Capture the cell that displays the provided text and extract its (X, Y) central coordinate. 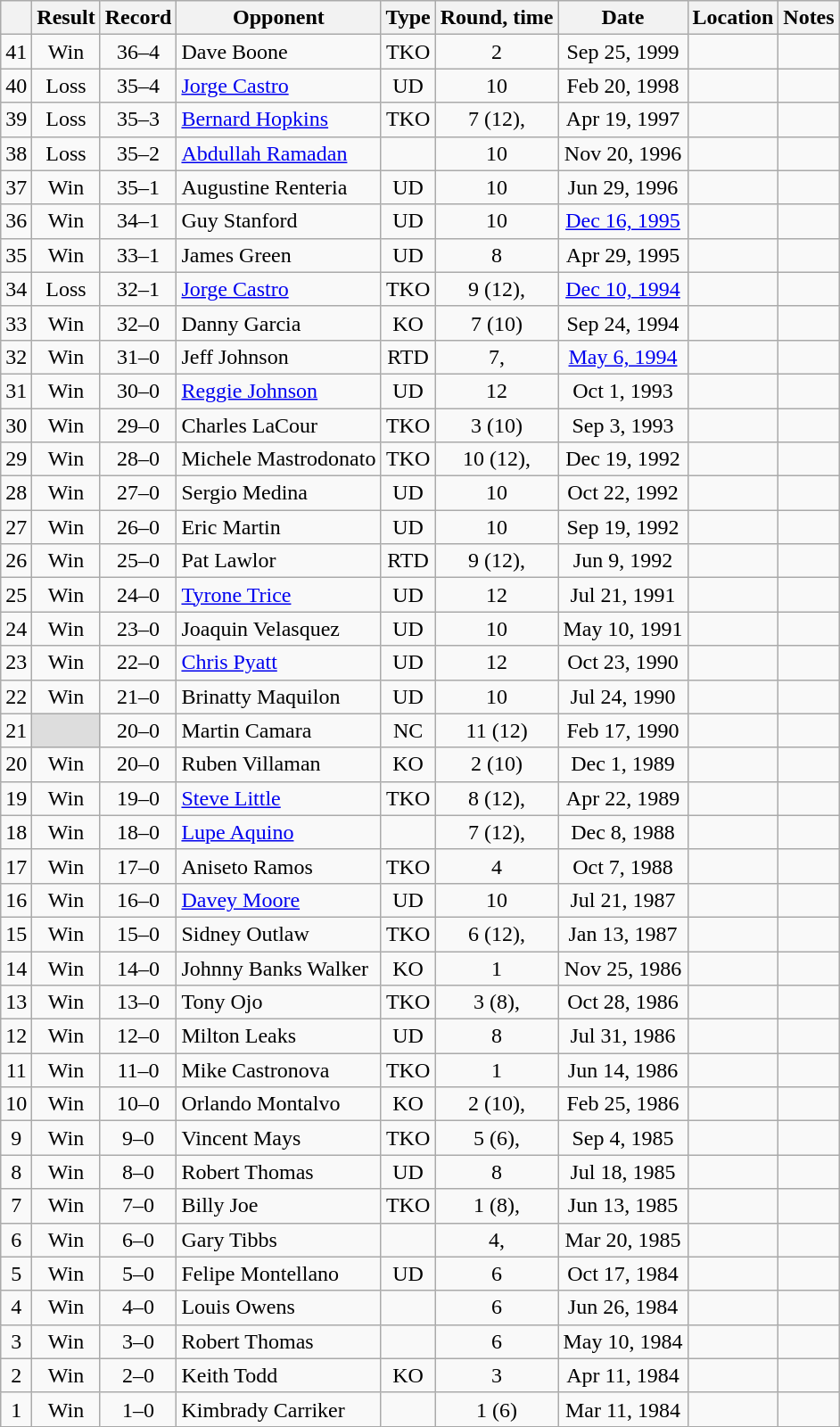
7, (497, 357)
NC (408, 730)
Sep 19, 1992 (622, 527)
15–0 (138, 934)
34 (16, 289)
18–0 (138, 832)
Jan 13, 1987 (622, 934)
Johnny Banks Walker (278, 968)
Felipe Montellano (278, 1274)
May 10, 1991 (622, 629)
28 (16, 493)
Date (622, 18)
30 (16, 425)
15 (16, 934)
17 (16, 866)
10–0 (138, 1104)
16 (16, 900)
Apr 11, 1984 (622, 1375)
Dec 1, 1989 (622, 764)
32–0 (138, 323)
Nov 20, 1996 (622, 153)
7 (16, 1206)
35–2 (138, 153)
35 (16, 255)
Billy Joe (278, 1206)
Keith Todd (278, 1375)
James Green (278, 255)
Aniseto Ramos (278, 866)
Oct 23, 1990 (622, 663)
Dave Boone (278, 52)
5 (16, 1274)
Eric Martin (278, 527)
Martin Camara (278, 730)
Tony Ojo (278, 1002)
Steve Little (278, 798)
33 (16, 323)
Jul 24, 1990 (622, 697)
Charles LaCour (278, 425)
19 (16, 798)
23–0 (138, 629)
Sep 24, 1994 (622, 323)
Michele Mastrodonato (278, 459)
18 (16, 832)
36 (16, 221)
14 (16, 968)
Orlando Montalvo (278, 1104)
Oct 28, 1986 (622, 1002)
Sergio Medina (278, 493)
35–3 (138, 120)
12–0 (138, 1036)
23 (16, 663)
35–4 (138, 86)
Sep 25, 1999 (622, 52)
Result (66, 18)
39 (16, 120)
Tyrone Trice (278, 595)
Guy Stanford (278, 221)
Mike Castronova (278, 1070)
Sidney Outlaw (278, 934)
Jul 21, 1987 (622, 900)
Jun 13, 1985 (622, 1206)
Jeff Johnson (278, 357)
32 (16, 357)
Oct 17, 1984 (622, 1274)
Jul 31, 1986 (622, 1036)
30–0 (138, 391)
Sep 3, 1993 (622, 425)
11 (12) (497, 730)
Abdullah Ramadan (278, 153)
13 (16, 1002)
Vincent Mays (278, 1138)
25 (16, 595)
2–0 (138, 1375)
10 (12), (497, 459)
24 (16, 629)
1–0 (138, 1409)
2 (10), (497, 1104)
11–0 (138, 1070)
3–0 (138, 1341)
22 (16, 697)
17–0 (138, 866)
3 (8), (497, 1002)
Dec 8, 1988 (622, 832)
29 (16, 459)
2 (10) (497, 764)
9 (16, 1138)
38 (16, 153)
Oct 7, 1988 (622, 866)
7 (10) (497, 323)
Opponent (278, 18)
13–0 (138, 1002)
26 (16, 561)
20 (16, 764)
4, (497, 1240)
9–0 (138, 1138)
6 (12), (497, 934)
Bernard Hopkins (278, 120)
40 (16, 86)
Augustine Renteria (278, 187)
5 (6), (497, 1138)
21 (16, 730)
Apr 19, 1997 (622, 120)
Round, time (497, 18)
28–0 (138, 459)
16–0 (138, 900)
4–0 (138, 1307)
Lupe Aquino (278, 832)
34–1 (138, 221)
May 6, 1994 (622, 357)
36–4 (138, 52)
Chris Pyatt (278, 663)
6–0 (138, 1240)
Mar 20, 1985 (622, 1240)
22–0 (138, 663)
Jun 14, 1986 (622, 1070)
33–1 (138, 255)
Type (408, 18)
Apr 22, 1989 (622, 798)
Dec 10, 1994 (622, 289)
Oct 1, 1993 (622, 391)
Gary Tibbs (278, 1240)
Jun 9, 1992 (622, 561)
32–1 (138, 289)
Milton Leaks (278, 1036)
Apr 29, 1995 (622, 255)
Nov 25, 1986 (622, 968)
7–0 (138, 1206)
Danny Garcia (278, 323)
5–0 (138, 1274)
14–0 (138, 968)
Oct 22, 1992 (622, 493)
Joaquin Velasquez (278, 629)
Davey Moore (278, 900)
Feb 20, 1998 (622, 86)
Pat Lawlor (278, 561)
Feb 17, 1990 (622, 730)
35–1 (138, 187)
31–0 (138, 357)
Dec 16, 1995 (622, 221)
Dec 19, 1992 (622, 459)
26–0 (138, 527)
Brinatty Maquilon (278, 697)
21–0 (138, 697)
Sep 4, 1985 (622, 1138)
May 10, 1984 (622, 1341)
Jul 18, 1985 (622, 1172)
29–0 (138, 425)
Ruben Villaman (278, 764)
Location (733, 18)
Jun 29, 1996 (622, 187)
Kimbrady Carriker (278, 1409)
41 (16, 52)
11 (16, 1070)
Record (138, 18)
Louis Owens (278, 1307)
27–0 (138, 493)
27 (16, 527)
25–0 (138, 561)
Feb 25, 1986 (622, 1104)
Reggie Johnson (278, 391)
31 (16, 391)
1 (8), (497, 1206)
Notes (809, 18)
3 (10) (497, 425)
Mar 11, 1984 (622, 1409)
Jul 21, 1991 (622, 595)
Jun 26, 1984 (622, 1307)
8–0 (138, 1172)
24–0 (138, 595)
19–0 (138, 798)
8 (12), (497, 798)
1 (6) (497, 1409)
37 (16, 187)
